Find where the given text appears and provide that cell's center as [X, Y] coordinate. 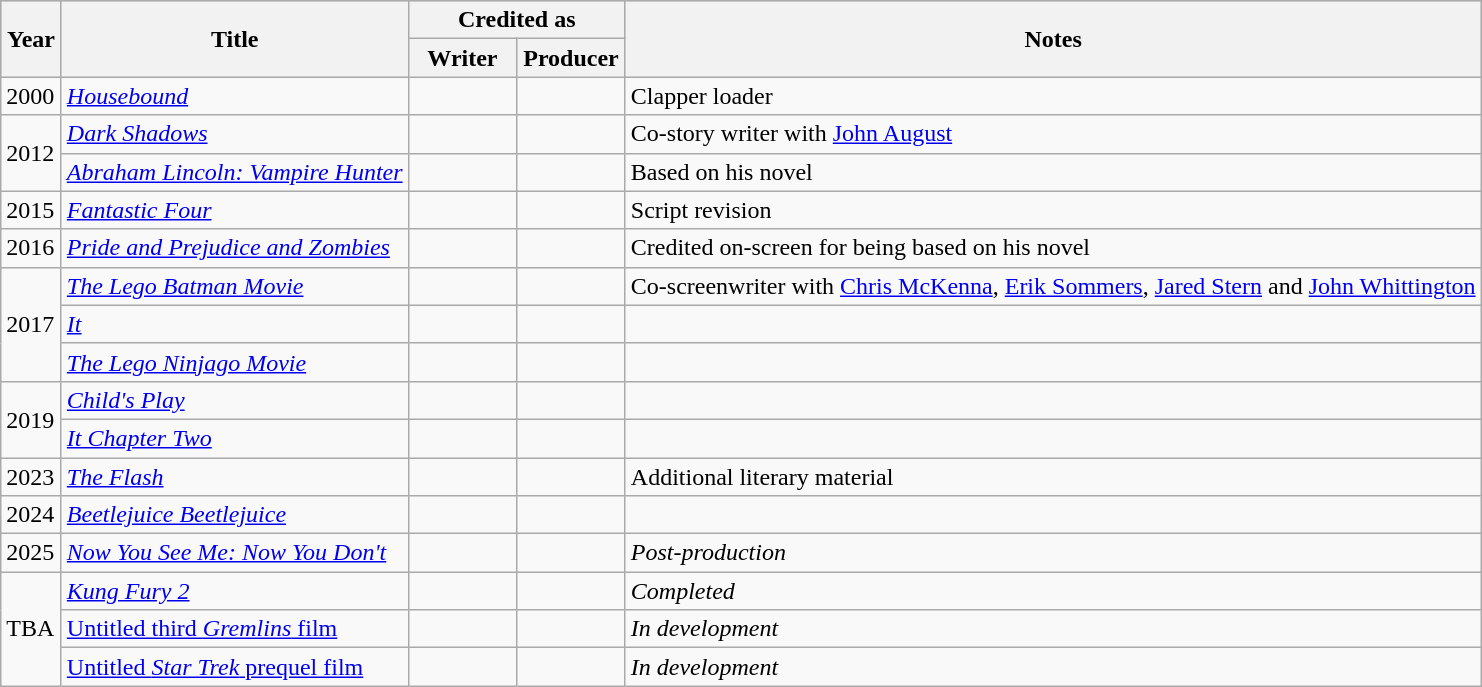
Producer [572, 58]
Post-production [1053, 553]
Untitled Star Trek prequel film [234, 667]
Clapper loader [1053, 96]
Co-story writer with John August [1053, 134]
Beetlejuice Beetlejuice [234, 515]
Credited as [516, 20]
2023 [32, 477]
It [234, 324]
Co-screenwriter with Chris McKenna, Erik Sommers, Jared Stern and John Whittington [1053, 286]
Writer [462, 58]
2017 [32, 324]
2019 [32, 419]
Pride and Prejudice and Zombies [234, 248]
Script revision [1053, 210]
Title [234, 39]
2015 [32, 210]
Child's Play [234, 400]
Credited on-screen for being based on his novel [1053, 248]
Year [32, 39]
The Flash [234, 477]
Additional literary material [1053, 477]
Based on his novel [1053, 172]
2012 [32, 153]
It Chapter Two [234, 438]
2024 [32, 515]
2025 [32, 553]
The Lego Ninjago Movie [234, 362]
Housebound [234, 96]
Fantastic Four [234, 210]
TBA [32, 629]
Now You See Me: Now You Don't [234, 553]
The Lego Batman Movie [234, 286]
Dark Shadows [234, 134]
Notes [1053, 39]
2000 [32, 96]
Completed [1053, 591]
Untitled third Gremlins film [234, 629]
Kung Fury 2 [234, 591]
Abraham Lincoln: Vampire Hunter [234, 172]
2016 [32, 248]
